Return the [X, Y] coordinate for the center point of the cell that contains the specified text.  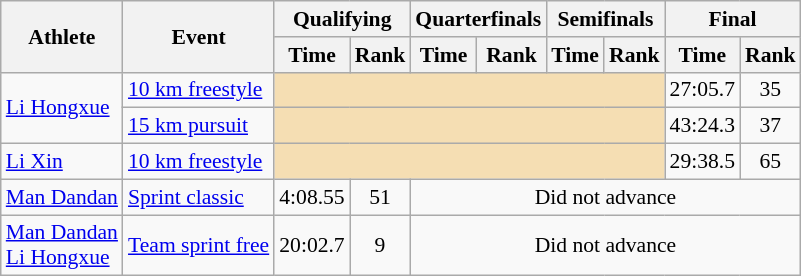
9 [380, 246]
15 km pursuit [198, 126]
35 [770, 90]
Man Dandan [62, 197]
Team sprint free [198, 246]
27:05.7 [702, 90]
Event [198, 36]
4:08.55 [312, 197]
29:38.5 [702, 162]
37 [770, 126]
43:24.3 [702, 126]
Athlete [62, 36]
Sprint classic [198, 197]
Quarterfinals [478, 19]
Li Hongxue [62, 108]
Li Xin [62, 162]
Man DandanLi Hongxue [62, 246]
Semifinals [605, 19]
Final [733, 19]
65 [770, 162]
20:02.7 [312, 246]
Qualifying [342, 19]
51 [380, 197]
